Determine the [x, y] coordinate at the center of the cell enclosing the given text.  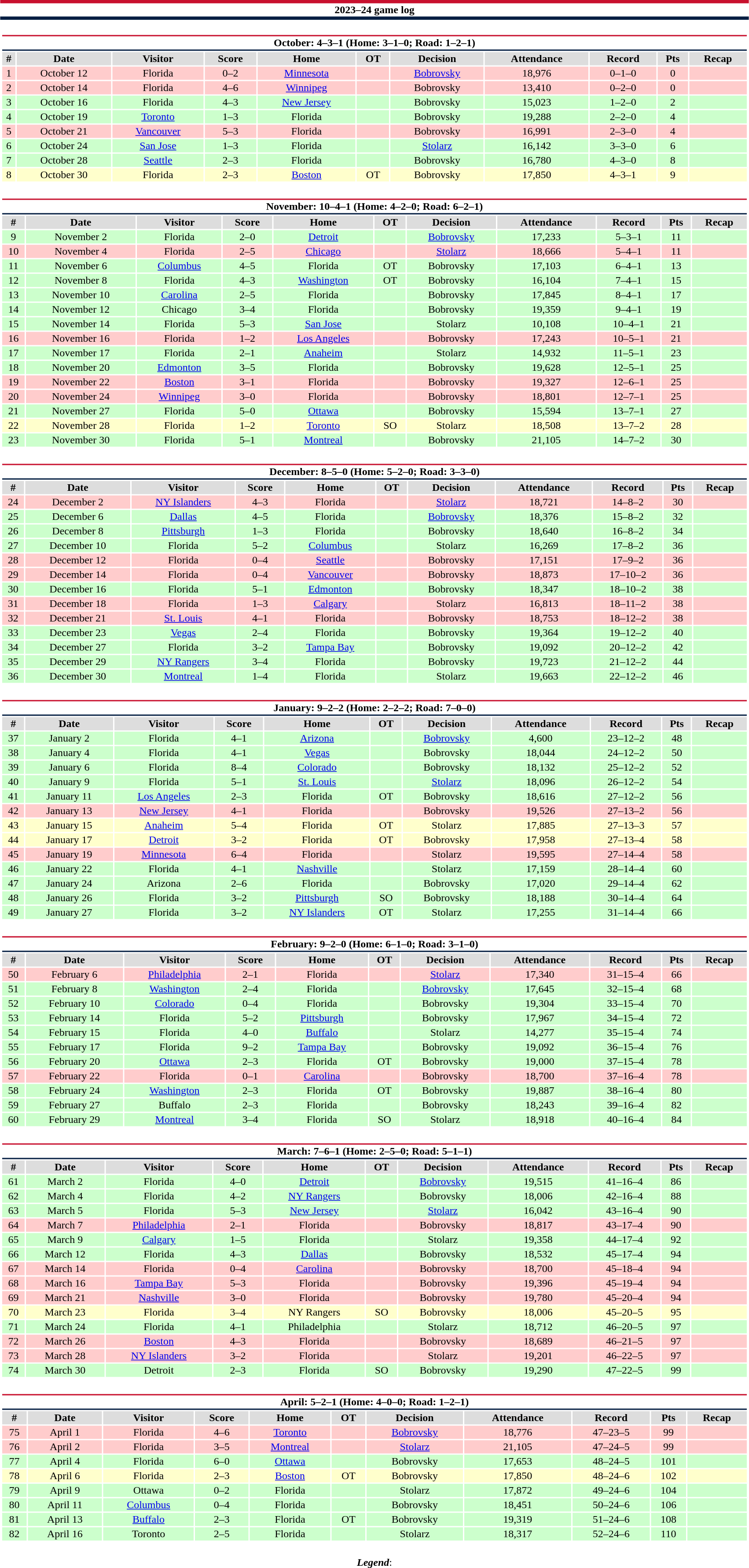
19,288 [537, 117]
67 [13, 1269]
April 13 [65, 1520]
2–6 [239, 884]
February 6 [74, 974]
29–14–4 [626, 884]
15–8–2 [628, 517]
19,319 [518, 1520]
92 [676, 1240]
50–24–6 [611, 1505]
November 12 [81, 309]
February: 9–2–0 (Home: 6–1–0; Road: 3–1–0) [374, 944]
November 14 [81, 324]
19,663 [544, 676]
19,396 [538, 1283]
14–7–2 [628, 440]
6–4–1 [628, 266]
45–20–5 [624, 1312]
11–5–1 [628, 353]
18,640 [544, 531]
10,108 [546, 324]
17,340 [540, 974]
November 20 [81, 367]
4–3–0 [623, 161]
December 29 [77, 662]
April 2 [65, 1447]
19,526 [541, 811]
79 [14, 1491]
February 29 [74, 1119]
March 4 [65, 1196]
18,801 [546, 396]
March: 7–6–1 (Home: 2–5–0; Road: 5–1–1) [374, 1151]
88 [676, 1196]
January 19 [69, 855]
13–7–1 [628, 411]
19,327 [546, 382]
17,020 [541, 884]
3–3–0 [623, 146]
2–2–0 [623, 117]
January 13 [69, 811]
61 [13, 1182]
9–2 [250, 1047]
81 [14, 1520]
April 11 [65, 1505]
18,712 [538, 1327]
35 [13, 662]
3–1 [247, 382]
March 12 [65, 1254]
18,616 [541, 797]
17,103 [546, 266]
75 [14, 1433]
48–24–6 [611, 1476]
17,151 [544, 560]
0–1–0 [623, 73]
31 [13, 604]
April: 5–2–1 (Home: 4–0–0; Road: 1–2–1) [374, 1402]
November: 10–4–1 (Home: 4–2–0; Road: 6–2–1) [374, 207]
October 19 [64, 117]
5–3–1 [628, 237]
17–10–2 [628, 575]
October 12 [64, 73]
18,721 [544, 502]
1 [9, 73]
2023–24 game log [374, 10]
February 15 [74, 1032]
18,976 [537, 73]
19,304 [540, 1003]
27–13–4 [626, 840]
43–17–4 [624, 1225]
January 24 [69, 884]
45–19–4 [624, 1283]
October 14 [64, 88]
49–24–6 [611, 1491]
42–16–4 [624, 1196]
1–5 [238, 1240]
45–18–4 [624, 1269]
18,532 [538, 1254]
17,159 [541, 869]
41–16–4 [624, 1182]
17,872 [518, 1491]
19,515 [538, 1182]
November 22 [81, 382]
29 [13, 575]
April 16 [65, 1534]
January: 9–2–2 (Home: 2–2–2; Road: 7–0–0) [374, 708]
19,723 [544, 662]
18,817 [538, 1225]
December 21 [77, 618]
4,600 [541, 738]
19,290 [538, 1370]
16,780 [537, 161]
19,887 [540, 1090]
14–8–2 [628, 502]
106 [669, 1505]
18,666 [546, 251]
February 17 [74, 1047]
March 21 [65, 1298]
March 5 [65, 1211]
18,918 [540, 1119]
38–16–4 [626, 1090]
18,376 [544, 517]
November 2 [81, 237]
December 10 [77, 546]
108 [669, 1520]
18,753 [544, 618]
6–4 [239, 855]
February 10 [74, 1003]
43–16–4 [624, 1211]
31–15–4 [626, 974]
18–10–2 [628, 589]
November 27 [81, 411]
71 [13, 1327]
27–13–3 [626, 826]
17,243 [546, 338]
November 17 [81, 353]
4–3–1 [623, 175]
November 8 [81, 280]
47 [13, 884]
2–3–0 [623, 132]
February 20 [74, 1061]
March 23 [65, 1312]
19,201 [538, 1356]
October 21 [64, 132]
18,873 [544, 575]
30–14–4 [626, 898]
31–14–4 [626, 913]
26 [13, 531]
18,451 [518, 1505]
October 24 [64, 146]
November 24 [81, 396]
March 28 [65, 1356]
18,044 [541, 753]
47–24–5 [611, 1447]
December 14 [77, 575]
February 14 [74, 1018]
18,243 [540, 1105]
40–16–4 [626, 1119]
18,689 [538, 1341]
44–17–4 [624, 1240]
1–4 [261, 676]
January 9 [69, 782]
17,255 [541, 913]
25–12–2 [626, 768]
18,096 [541, 782]
10 [13, 251]
7–4–1 [628, 280]
January 15 [69, 826]
19,358 [538, 1240]
20 [13, 396]
December 12 [77, 560]
14 [13, 309]
18,508 [546, 425]
32–15–4 [626, 989]
18,188 [541, 898]
December 2 [77, 502]
18–12–2 [628, 618]
8–4 [239, 768]
18,347 [544, 589]
3 [9, 102]
22 [13, 425]
March 2 [65, 1182]
January 27 [69, 913]
59 [13, 1105]
17,653 [518, 1462]
34–15–4 [626, 1018]
16,104 [546, 280]
March 9 [65, 1240]
October: 4–3–1 (Home: 3–1–0; Road: 1–2–1) [374, 43]
March 26 [65, 1341]
17,233 [546, 237]
52–24–6 [611, 1534]
53 [13, 1018]
28–14–4 [626, 869]
November 6 [81, 266]
18 [13, 367]
17,885 [541, 826]
16 [13, 338]
19,000 [540, 1061]
18,132 [541, 768]
5–4 [239, 826]
0–2–0 [623, 88]
26–12–2 [626, 782]
December: 8–5–0 (Home: 5–2–0; Road: 3–3–0) [374, 471]
33 [13, 633]
102 [669, 1476]
10–4–1 [628, 324]
49 [13, 913]
48–24–5 [611, 1462]
December 6 [77, 517]
13,410 [537, 88]
43 [13, 826]
21–12–2 [628, 662]
12 [13, 280]
November 16 [81, 338]
April 9 [65, 1491]
27–14–4 [626, 855]
1–2–0 [623, 102]
51–24–6 [611, 1520]
86 [676, 1182]
January 4 [69, 753]
13–7–2 [628, 425]
84 [677, 1119]
March 30 [65, 1370]
14,277 [540, 1032]
16,042 [538, 1211]
18,776 [518, 1433]
March 24 [65, 1327]
December 30 [77, 676]
110 [669, 1534]
October 28 [64, 161]
46–20–5 [624, 1327]
April 6 [65, 1476]
19,364 [544, 633]
55 [13, 1047]
12–5–1 [628, 367]
104 [669, 1491]
17–8–2 [628, 546]
16,269 [544, 546]
January 6 [69, 768]
January 11 [69, 797]
2–0 [247, 237]
16,813 [544, 604]
51 [13, 989]
17–9–2 [628, 560]
47–23–5 [611, 1433]
19–12–2 [628, 633]
16–8–2 [628, 531]
15,023 [537, 102]
16,142 [537, 146]
41 [13, 797]
February 27 [74, 1105]
17,645 [540, 989]
39–16–4 [626, 1105]
5 [9, 132]
17,958 [541, 840]
December 8 [77, 531]
23–12–2 [626, 738]
10–5–1 [628, 338]
27–12–2 [626, 797]
October 16 [64, 102]
19,359 [546, 309]
April 1 [65, 1433]
19,628 [546, 367]
33–15–4 [626, 1003]
November 10 [81, 295]
22–12–2 [628, 676]
6–0 [222, 1462]
17,967 [540, 1018]
24 [13, 502]
101 [669, 1462]
October 30 [64, 175]
37–16–4 [626, 1076]
69 [13, 1298]
7 [9, 161]
15,594 [546, 411]
4–2 [238, 1196]
65 [13, 1240]
37 [13, 738]
12–6–1 [628, 382]
16,991 [537, 132]
18–11–2 [628, 604]
December 27 [77, 647]
March 16 [65, 1283]
December 18 [77, 604]
March 14 [65, 1269]
December 23 [77, 633]
39 [13, 768]
73 [13, 1356]
19,780 [538, 1298]
February 24 [74, 1090]
95 [676, 1312]
8–4–1 [628, 295]
January 2 [69, 738]
April 4 [65, 1462]
19,595 [541, 855]
77 [14, 1462]
9–4–1 [628, 309]
14,932 [546, 353]
March 7 [65, 1225]
November 30 [81, 440]
37–15–4 [626, 1061]
45–20–4 [624, 1298]
February 8 [74, 989]
January 17 [69, 840]
November 4 [81, 251]
27–13–2 [626, 811]
5–4–1 [628, 251]
45 [13, 855]
February 22 [74, 1076]
January 26 [69, 898]
January 22 [69, 869]
46–22–5 [624, 1356]
45–17–4 [624, 1254]
18,317 [518, 1534]
0–1 [250, 1076]
35–15–4 [626, 1032]
36–15–4 [626, 1047]
17,845 [546, 295]
12–7–1 [628, 396]
5–0 [247, 411]
63 [13, 1211]
December 16 [77, 589]
November 28 [81, 425]
46–21–5 [624, 1341]
20–12–2 [628, 647]
24–12–2 [626, 753]
47–22–5 [624, 1370]
